Output the [x, y] coordinate of the center of the cell containing the given text.  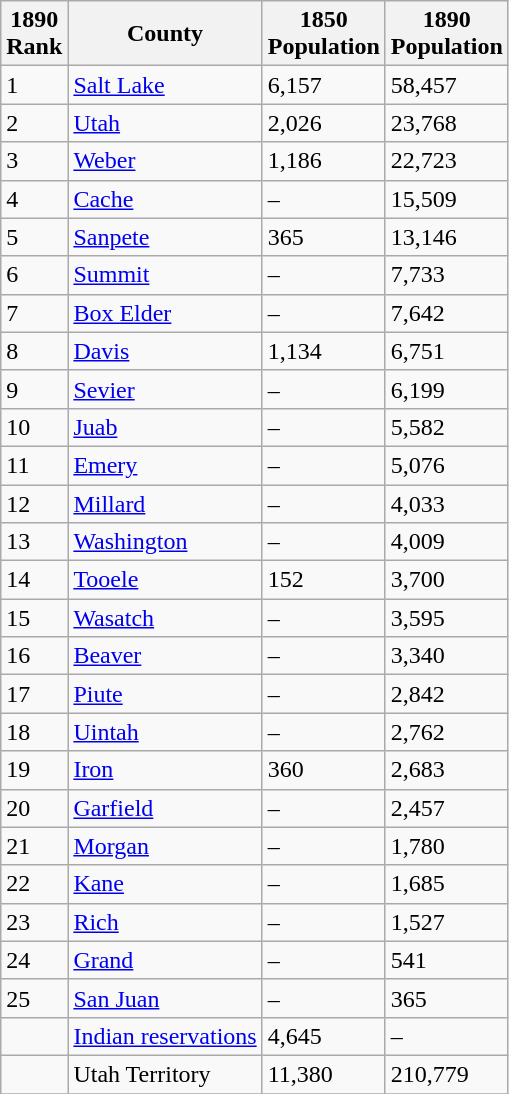
Box Elder [165, 313]
Sanpete [165, 237]
1890Population [446, 34]
15 [34, 618]
1,134 [324, 351]
22,723 [446, 161]
3,340 [446, 656]
Beaver [165, 656]
6 [34, 275]
Sevier [165, 389]
5,582 [446, 427]
Wasatch [165, 618]
1,527 [446, 922]
4,645 [324, 1036]
6,751 [446, 351]
San Juan [165, 998]
23,768 [446, 123]
210,779 [446, 1074]
Weber [165, 161]
14 [34, 580]
1,186 [324, 161]
7,642 [446, 313]
County [165, 34]
6,199 [446, 389]
16 [34, 656]
2,842 [446, 694]
4 [34, 199]
1850Population [324, 34]
21 [34, 846]
11 [34, 465]
12 [34, 503]
23 [34, 922]
2,683 [446, 770]
2,026 [324, 123]
2,457 [446, 808]
1890Rank [34, 34]
5,076 [446, 465]
17 [34, 694]
10 [34, 427]
18 [34, 732]
25 [34, 998]
8 [34, 351]
Salt Lake [165, 85]
360 [324, 770]
4,009 [446, 542]
11,380 [324, 1074]
Garfield [165, 808]
22 [34, 884]
Uintah [165, 732]
Piute [165, 694]
2,762 [446, 732]
5 [34, 237]
3 [34, 161]
20 [34, 808]
Davis [165, 351]
Rich [165, 922]
Emery [165, 465]
58,457 [446, 85]
Grand [165, 960]
2 [34, 123]
Morgan [165, 846]
19 [34, 770]
Indian reservations [165, 1036]
6,157 [324, 85]
Iron [165, 770]
1,780 [446, 846]
15,509 [446, 199]
152 [324, 580]
13,146 [446, 237]
3,595 [446, 618]
9 [34, 389]
Cache [165, 199]
Utah Territory [165, 1074]
Summit [165, 275]
Utah [165, 123]
Millard [165, 503]
7,733 [446, 275]
541 [446, 960]
Juab [165, 427]
7 [34, 313]
Washington [165, 542]
Tooele [165, 580]
4,033 [446, 503]
13 [34, 542]
1 [34, 85]
24 [34, 960]
1,685 [446, 884]
Kane [165, 884]
3,700 [446, 580]
